Identify which cell holds the provided text, then report its (X, Y) central coordinate. 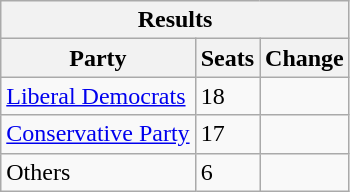
Conservative Party (98, 134)
Party (98, 58)
Liberal Democrats (98, 96)
17 (227, 134)
18 (227, 96)
Results (176, 20)
Seats (227, 58)
Change (305, 58)
6 (227, 172)
Others (98, 172)
